Detect which cell encompasses the target text, then output its [X, Y] center coordinate. 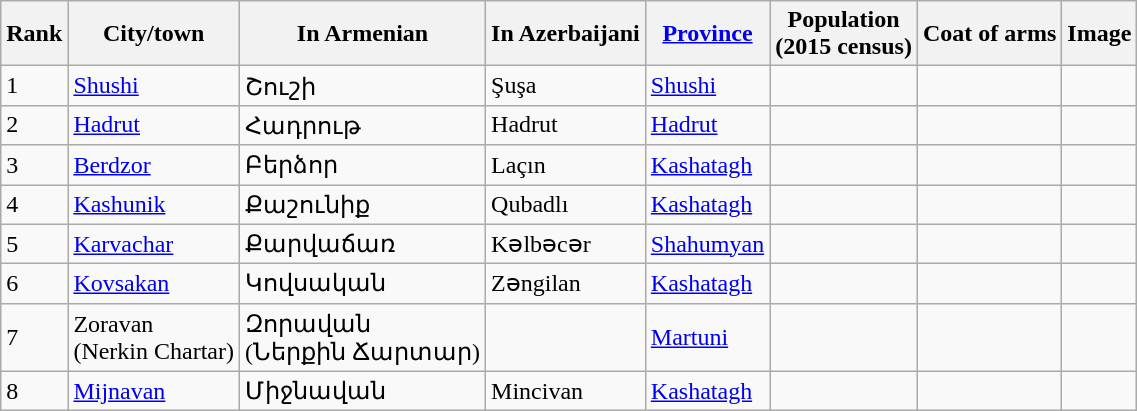
Kəlbəcər [566, 244]
7 [34, 337]
Martuni [707, 337]
City/town [154, 34]
Բերձոր [363, 165]
2 [34, 125]
3 [34, 165]
Shahumyan [707, 244]
5 [34, 244]
Mijnavan [154, 391]
Rank [34, 34]
Զորավան(Ներքին Ճարտար) [363, 337]
Mincivan [566, 391]
Berdzor [154, 165]
Image [1100, 34]
Zoravan(Nerkin Chartar) [154, 337]
Շուշի [363, 86]
6 [34, 284]
Kovsakan [154, 284]
In Armenian [363, 34]
In Azerbaijani [566, 34]
Քարվաճառ [363, 244]
Կովսական [363, 284]
Հադրութ [363, 125]
Միջնավան [363, 391]
4 [34, 204]
Karvachar [154, 244]
Şuşa [566, 86]
Zəngilan [566, 284]
Qubadlı [566, 204]
Kashunik [154, 204]
Laçın [566, 165]
Coat of arms [989, 34]
Քաշունիք [363, 204]
8 [34, 391]
1 [34, 86]
Population (2015 census) [844, 34]
Province [707, 34]
